Detect which cell encompasses the target text, then output its [X, Y] center coordinate. 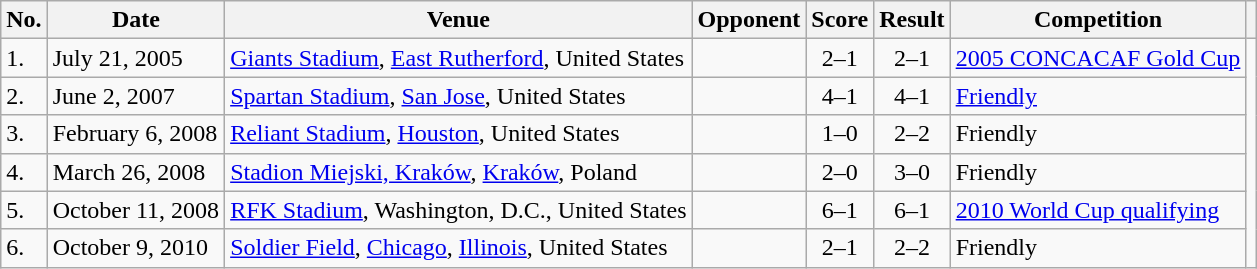
2. [24, 96]
Venue [458, 20]
2–0 [840, 172]
February 6, 2008 [136, 134]
Giants Stadium, East Rutherford, United States [458, 58]
October 9, 2010 [136, 248]
July 21, 2005 [136, 58]
October 11, 2008 [136, 210]
Spartan Stadium, San Jose, United States [458, 96]
No. [24, 20]
3. [24, 134]
Date [136, 20]
Competition [1098, 20]
6. [24, 248]
Stadion Miejski, Kraków, Kraków, Poland [458, 172]
3–0 [912, 172]
RFK Stadium, Washington, D.C., United States [458, 210]
March 26, 2008 [136, 172]
Reliant Stadium, Houston, United States [458, 134]
Opponent [749, 20]
4. [24, 172]
Score [840, 20]
5. [24, 210]
Result [912, 20]
2010 World Cup qualifying [1098, 210]
2005 CONCACAF Gold Cup [1098, 58]
June 2, 2007 [136, 96]
1. [24, 58]
Soldier Field, Chicago, Illinois, United States [458, 248]
1–0 [840, 134]
